Detect which cell encompasses the target text, then output its [x, y] center coordinate. 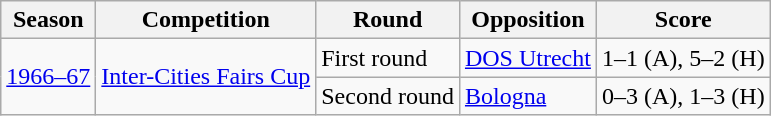
Opposition [528, 20]
Second round [388, 96]
Round [388, 20]
Bologna [528, 96]
1–1 (A), 5–2 (H) [683, 58]
Season [48, 20]
Competition [206, 20]
Inter-Cities Fairs Cup [206, 77]
DOS Utrecht [528, 58]
First round [388, 58]
1966–67 [48, 77]
Score [683, 20]
0–3 (A), 1–3 (H) [683, 96]
